Provide the [x, y] coordinate of the cell's center where the given text is located.  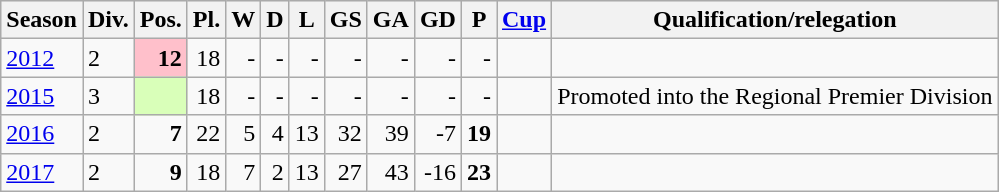
Promoted into the Regional Premier Division [775, 96]
L [306, 20]
9 [160, 172]
Pos. [160, 20]
-16 [438, 172]
3 [108, 96]
22 [206, 134]
P [478, 20]
2017 [42, 172]
23 [478, 172]
19 [478, 134]
2012 [42, 58]
2015 [42, 96]
Div. [108, 20]
W [244, 20]
4 [275, 134]
Qualification/relegation [775, 20]
D [275, 20]
43 [390, 172]
GA [390, 20]
2016 [42, 134]
39 [390, 134]
27 [346, 172]
Cup [524, 20]
Pl. [206, 20]
-7 [438, 134]
5 [244, 134]
12 [160, 58]
Season [42, 20]
GS [346, 20]
32 [346, 134]
GD [438, 20]
